Extract the (X, Y) coordinate from the center of the cell holding the provided text.  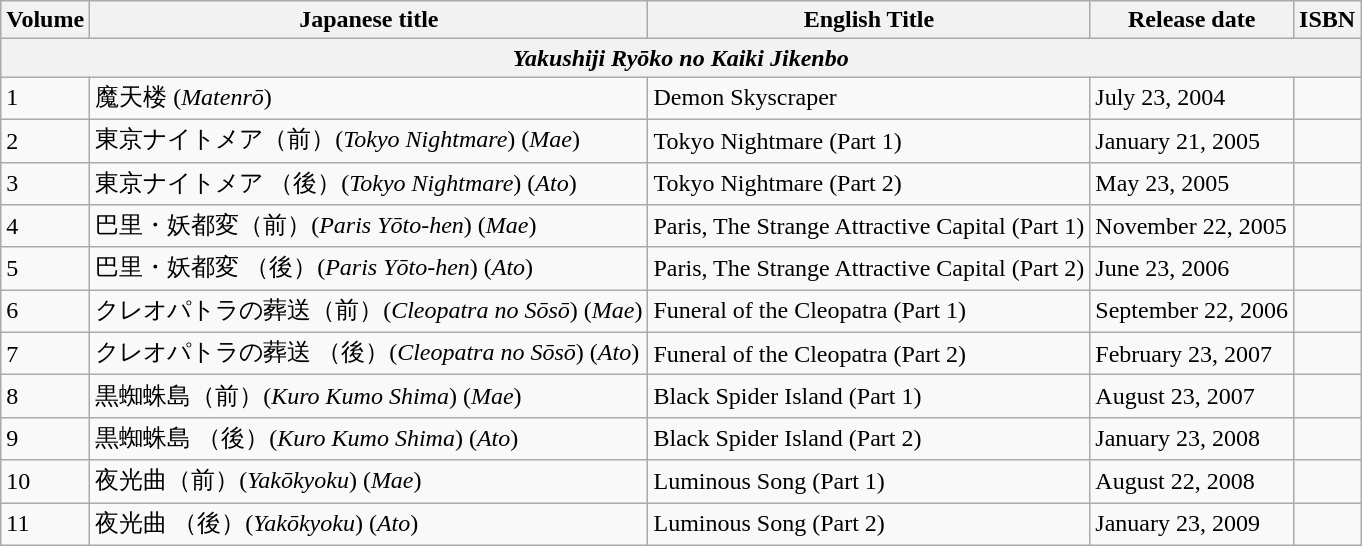
Funeral of the Cleopatra (Part 2) (869, 354)
Tokyo Nightmare (Part 2) (869, 184)
Paris, The Strange Attractive Capital (Part 2) (869, 268)
Luminous Song (Part 2) (869, 524)
Release date (1192, 20)
魔天楼 (Matenrō) (369, 98)
June 23, 2006 (1192, 268)
Black Spider Island (Part 1) (869, 396)
1 (46, 98)
Tokyo Nightmare (Part 1) (869, 140)
巴里・妖都変 （後）(Paris Yōto-hen) (Ato) (369, 268)
4 (46, 226)
3 (46, 184)
July 23, 2004 (1192, 98)
May 23, 2005 (1192, 184)
6 (46, 312)
5 (46, 268)
January 23, 2008 (1192, 438)
Paris, The Strange Attractive Capital (Part 1) (869, 226)
English Title (869, 20)
2 (46, 140)
9 (46, 438)
10 (46, 482)
January 23, 2009 (1192, 524)
8 (46, 396)
東京ナイトメア（前）(Tokyo Nightmare) (Mae) (369, 140)
クレオパトラの葬送（前）(Cleopatra no Sōsō) (Mae) (369, 312)
巴里・妖都変（前）(Paris Yōto-hen) (Mae) (369, 226)
夜光曲（前）(Yakōkyoku) (Mae) (369, 482)
黒蜘蛛島（前）(Kuro Kumo Shima) (Mae) (369, 396)
Japanese title (369, 20)
Yakushiji Ryōko no Kaiki Jikenbo (681, 58)
ISBN (1328, 20)
クレオパトラの葬送 （後）(Cleopatra no Sōsō) (Ato) (369, 354)
September 22, 2006 (1192, 312)
August 23, 2007 (1192, 396)
7 (46, 354)
Funeral of the Cleopatra (Part 1) (869, 312)
February 23, 2007 (1192, 354)
東京ナイトメア （後）(Tokyo Nightmare) (Ato) (369, 184)
Black Spider Island (Part 2) (869, 438)
Demon Skyscraper (869, 98)
August 22, 2008 (1192, 482)
Volume (46, 20)
January 21, 2005 (1192, 140)
November 22, 2005 (1192, 226)
黒蜘蛛島 （後）(Kuro Kumo Shima) (Ato) (369, 438)
11 (46, 524)
夜光曲 （後）(Yakōkyoku) (Ato) (369, 524)
Luminous Song (Part 1) (869, 482)
